From the cell containing the given text, extract its center point as (X, Y) coordinate. 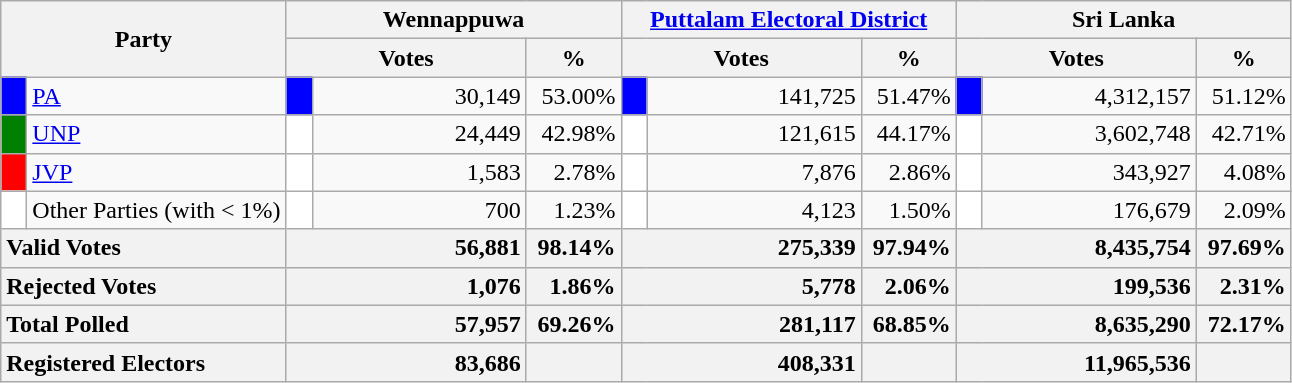
97.94% (908, 248)
176,679 (1089, 210)
199,536 (1076, 286)
1.23% (574, 210)
JVP (156, 172)
2.31% (1244, 286)
8,635,290 (1076, 324)
42.71% (1244, 134)
44.17% (908, 134)
Rejected Votes (144, 286)
68.85% (908, 324)
1.86% (574, 286)
408,331 (741, 362)
5,778 (741, 286)
30,149 (419, 96)
11,965,536 (1076, 362)
4,312,157 (1089, 96)
1.50% (908, 210)
2.86% (908, 172)
Party (144, 39)
281,117 (741, 324)
343,927 (1089, 172)
57,957 (406, 324)
24,449 (419, 134)
3,602,748 (1089, 134)
700 (419, 210)
PA (156, 96)
2.06% (908, 286)
98.14% (574, 248)
2.78% (574, 172)
UNP (156, 134)
275,339 (741, 248)
Other Parties (with < 1%) (156, 210)
42.98% (574, 134)
53.00% (574, 96)
51.47% (908, 96)
Wennappuwa (454, 20)
97.69% (1244, 248)
Total Polled (144, 324)
72.17% (1244, 324)
51.12% (1244, 96)
8,435,754 (1076, 248)
Sri Lanka (1124, 20)
56,881 (406, 248)
1,076 (406, 286)
Puttalam Electoral District (788, 20)
4.08% (1244, 172)
4,123 (754, 210)
1,583 (419, 172)
121,615 (754, 134)
2.09% (1244, 210)
Registered Electors (144, 362)
141,725 (754, 96)
Valid Votes (144, 248)
7,876 (754, 172)
69.26% (574, 324)
83,686 (406, 362)
